Output the [x, y] coordinate of the center of the cell containing the given text.  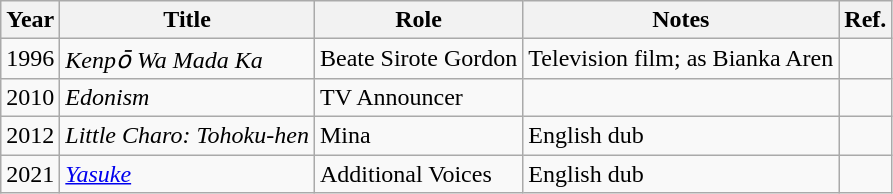
Ref. [866, 20]
Additional Voices [418, 173]
Kenpо̄ Wa Mada Ka [188, 59]
Yasuke [188, 173]
1996 [30, 59]
2012 [30, 135]
Year [30, 20]
2010 [30, 97]
Role [418, 20]
Beate Sirote Gordon [418, 59]
2021 [30, 173]
Edonism [188, 97]
Television film; as Bianka Aren [681, 59]
Notes [681, 20]
Mina [418, 135]
Little Charo: Tohoku-hen [188, 135]
Title [188, 20]
TV Announcer [418, 97]
